From the cell containing the given text, extract its center point as (x, y) coordinate. 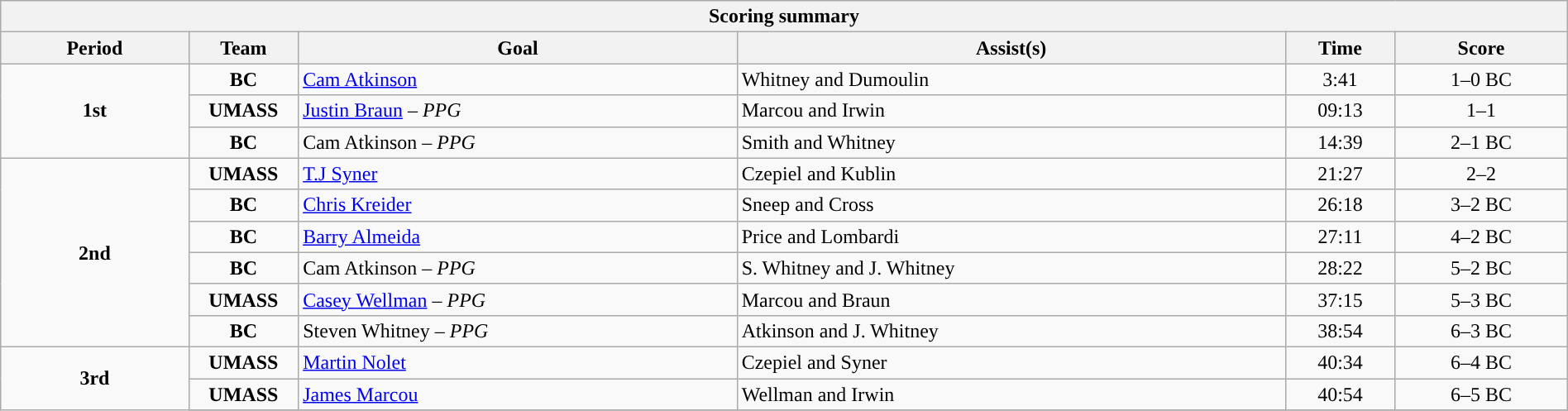
5–2 BC (1481, 268)
Barry Almeida (518, 237)
27:11 (1340, 237)
6–4 BC (1481, 362)
1–1 (1481, 111)
1st (94, 111)
09:13 (1340, 111)
Price and Lombardi (1011, 237)
37:15 (1340, 299)
T.J Syner (518, 174)
Chris Kreider (518, 205)
6–5 BC (1481, 394)
3–2 BC (1481, 205)
Time (1340, 48)
Sneep and Cross (1011, 205)
Marcou and Irwin (1011, 111)
26:18 (1340, 205)
Martin Nolet (518, 362)
14:39 (1340, 142)
2nd (94, 252)
Steven Whitney – PPG (518, 331)
Czepiel and Syner (1011, 362)
38:54 (1340, 331)
1–0 BC (1481, 79)
Czepiel and Kublin (1011, 174)
6–3 BC (1481, 331)
2–2 (1481, 174)
28:22 (1340, 268)
S. Whitney and J. Whitney (1011, 268)
Marcou and Braun (1011, 299)
4–2 BC (1481, 237)
Score (1481, 48)
Atkinson and J. Whitney (1011, 331)
Period (94, 48)
Scoring summary (784, 17)
Whitney and Dumoulin (1011, 79)
2–1 BC (1481, 142)
5–3 BC (1481, 299)
Cam Atkinson (518, 79)
James Marcou (518, 394)
40:34 (1340, 362)
21:27 (1340, 174)
Smith and Whitney (1011, 142)
3rd (94, 378)
Goal (518, 48)
40:54 (1340, 394)
Assist(s) (1011, 48)
Team (243, 48)
Wellman and Irwin (1011, 394)
3:41 (1340, 79)
Justin Braun – PPG (518, 111)
Casey Wellman – PPG (518, 299)
